Determine the [x, y] coordinate at the center of the cell enclosing the given text.  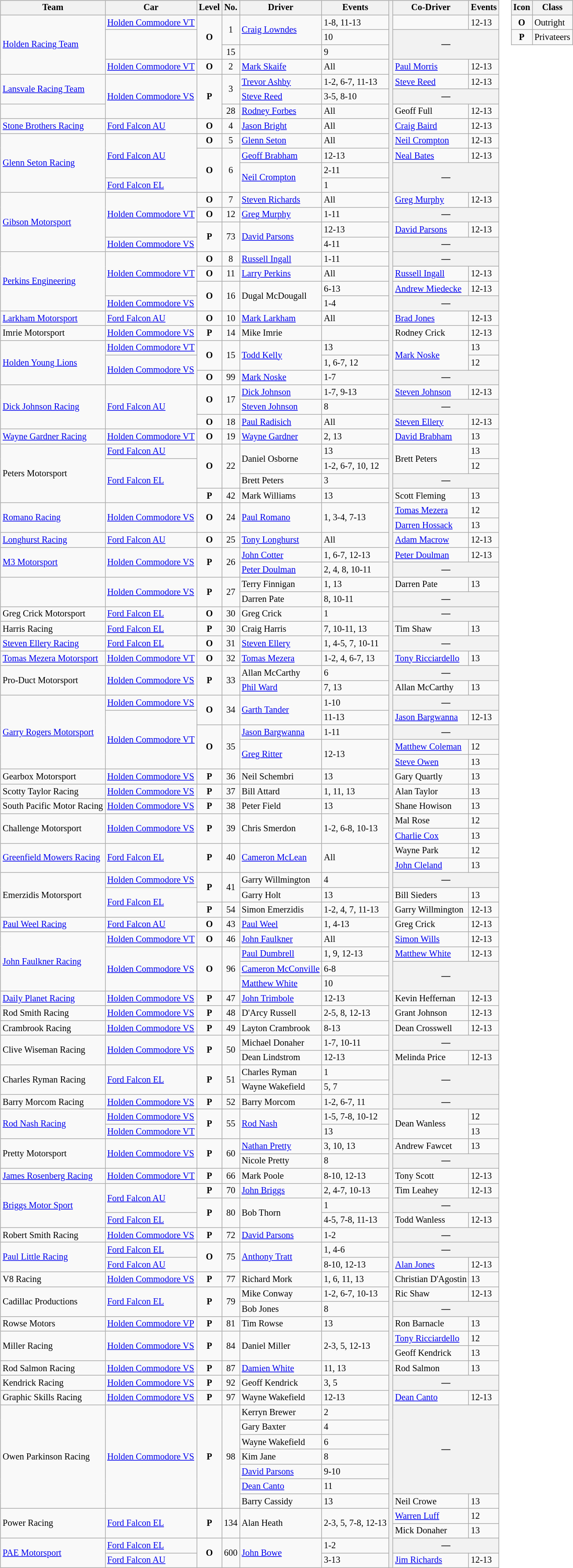
Kendrick Racing [53, 1383]
24 [231, 518]
11-13 [355, 717]
James Rosenberg Racing [53, 1176]
Cameron McLean [280, 858]
4-5, 7-8, 11-13 [355, 1220]
72 [231, 1235]
22 [231, 466]
1-2, 6-7, 11 [355, 1102]
47 [231, 999]
Shane Howison [431, 806]
1-2, 4, 7, 11-13 [355, 910]
Bob Thorn [280, 1213]
2-3, 5, 7-8, 12-13 [355, 1524]
3-13 [355, 1561]
2, 13 [355, 437]
Layton Crambrook [280, 1028]
16 [231, 296]
Glenn Seton [280, 141]
Ric Shaw [431, 1294]
7, 10-11, 13 [355, 629]
4-11 [355, 244]
2, 4, 8, 10-11 [355, 570]
2, 4-7, 10-13 [355, 1191]
Alan Taylor [431, 791]
Kerryn Brewer [280, 1412]
2-3, 5, 12-13 [355, 1346]
Team [53, 8]
Greg Crick Motorsport [53, 614]
Paul Weel [280, 924]
7 [231, 200]
1-2, 4, 6-7, 13 [355, 659]
Damien White [280, 1368]
Greg Ritter [280, 754]
1, 6, 11, 13 [355, 1279]
92 [231, 1383]
6-13 [355, 289]
John Cotter [280, 555]
Scott Fleming [431, 496]
38 [231, 806]
Gibson Motorsport [53, 222]
Gary Baxter [280, 1427]
1-2, 6-8, 10-13 [355, 829]
17 [231, 400]
Rod Nash [280, 1124]
Rodney Forbes [280, 111]
D'Arcy Russell [280, 1013]
Paul Radisich [280, 422]
Simon Wills [431, 939]
Terry Finnigan [280, 584]
Tim Leahey [431, 1191]
54 [231, 910]
3, 10, 13 [355, 1146]
Simon Emerzidis [280, 910]
39 [231, 829]
Scotty Taylor Racing [53, 791]
31 [231, 644]
Cameron McConville [280, 969]
Tony Scott [431, 1176]
Todd Kelly [280, 355]
Chris Smerdon [280, 829]
Garry Rogers Motorsport [53, 732]
Charles Ryman [280, 1072]
No. [231, 8]
41 [231, 887]
Tony Longhurst [280, 540]
Trevor Ashby [280, 82]
Glenn Seton Racing [53, 163]
18 [231, 422]
Paul Romano [280, 518]
87 [231, 1368]
John Bowe [280, 1553]
1-5, 7-8, 10-12 [355, 1117]
Anthony Tratt [280, 1257]
52 [231, 1102]
Wayne Gardner Racing [53, 437]
77 [231, 1279]
Todd Wanless [431, 1220]
Driver [280, 8]
Dick Johnson [280, 392]
1, 13 [355, 584]
Tim Shaw [431, 629]
46 [231, 939]
Stone Brothers Racing [53, 126]
79 [231, 1301]
Alan Heath [280, 1524]
Christian D'Agostin [431, 1279]
Co-Driver [431, 8]
Icon [522, 8]
Mark Larkham [280, 318]
Pretty Motorsport [53, 1154]
33 [231, 680]
49 [231, 1028]
3, 5 [355, 1383]
Rod Nash Racing [53, 1124]
70 [231, 1191]
Paul Dumbrell [280, 954]
Class [552, 8]
2-5, 8, 12-13 [355, 1013]
Dick Johnson Racing [53, 407]
Rod Smith Racing [53, 1013]
Daniel Osborne [280, 459]
South Pacific Motor Racing [53, 806]
43 [231, 924]
60 [231, 1154]
Neil Crowe [431, 1501]
Wayne Park [431, 851]
1-4 [355, 304]
11, 13 [355, 1368]
1-7, 10-11 [355, 1043]
Emerzidis Motorsport [53, 894]
Rowse Motors [53, 1324]
28 [231, 111]
84 [231, 1346]
Kim Jane [280, 1457]
Paul Morris [431, 67]
6-8 [355, 969]
Pro-Duct Motorsport [53, 680]
Jim Richards [431, 1561]
5, 7 [355, 1087]
36 [231, 777]
Craig Harris [280, 629]
Mal Rose [431, 821]
Holden Racing Team [53, 45]
Briggs Motor Sport [53, 1206]
John Cleland [431, 865]
V8 Racing [53, 1279]
Mike Imrie [280, 333]
1, 6-7, 12 [355, 362]
27 [231, 591]
8, 10-11 [355, 599]
Owen Parkinson Racing [53, 1457]
Mark Poole [280, 1176]
Imrie Motorsport [53, 333]
73 [231, 236]
Melinda Price [431, 1057]
3-5, 8-10 [355, 97]
Lansvale Racing Team [53, 89]
26 [231, 562]
8-13 [355, 1028]
Adam Macrow [431, 540]
35 [231, 747]
Outright [552, 22]
John Trimbole [280, 999]
Clive Wiseman Racing [53, 1050]
M3 Motorsport [53, 562]
Dean Lindstrom [280, 1057]
Robert Smith Racing [53, 1235]
Steve Owen [431, 762]
Warren Luff [431, 1516]
Steven Richards [280, 200]
Andrew Miedecke [431, 289]
97 [231, 1398]
Tim Rowse [280, 1324]
Michael Donaher [280, 1043]
37 [231, 791]
96 [231, 969]
Bob Jones [280, 1309]
42 [231, 496]
9-10 [355, 1472]
Garth Tander [280, 710]
Charles Ryman Racing [53, 1080]
Rodney Crick [431, 333]
1, 3-4, 7-13 [355, 518]
1-7, 9-13 [355, 392]
25 [231, 540]
Paul Little Racing [53, 1257]
Daily Planet Racing [53, 999]
Longhurst Racing [53, 540]
David Brabham [431, 437]
Cadillac Productions [53, 1301]
14 [231, 333]
Harris Racing [53, 629]
1-7 [355, 377]
19 [231, 437]
Dean Wanless [431, 1124]
Steven Ellery Racing [53, 644]
Nathan Pretty [280, 1146]
Garry Holt [280, 895]
1-2, 6-7, 11-13 [355, 82]
Neil Schembri [280, 777]
Power Racing [53, 1524]
Dean Crosswell [431, 1028]
Phil Ward [280, 688]
Larry Perkins [280, 274]
80 [231, 1213]
Rod Salmon Racing [53, 1368]
32 [231, 659]
Peters Motorsport [53, 474]
Ron Barnacle [431, 1324]
Larkham Motorsport [53, 318]
Mick Donaher [431, 1531]
1-10 [355, 703]
Daniel Miller [280, 1346]
Barry Cassidy [280, 1501]
Kevin Heffernan [431, 999]
2-11 [355, 170]
John Faulkner [280, 939]
134 [231, 1524]
7, 13 [355, 688]
Gary Quartly [431, 777]
1-2, 6-7, 10-13 [355, 1294]
50 [231, 1050]
Level [209, 8]
48 [231, 1013]
Car [151, 8]
1, 4-5, 7, 10-11 [355, 644]
Craig Lowndes [280, 30]
Rod Salmon [431, 1368]
Brad Jones [431, 318]
600 [231, 1553]
5 [231, 141]
Mark Williams [280, 496]
34 [231, 710]
1, 11, 13 [355, 791]
Barry Morcom [280, 1102]
Miller Racing [53, 1346]
Neal Bates [431, 156]
75 [231, 1257]
Peter Field [280, 806]
Privateers [552, 37]
51 [231, 1080]
Holden Commodore VP [151, 1324]
99 [231, 377]
40 [231, 858]
Wayne Gardner [280, 437]
1-2, 6-7, 10, 12 [355, 466]
Craig Baird [431, 126]
Mark Skaife [280, 67]
Tomas Mezera Motorsport [53, 659]
Richard Mork [280, 1279]
Grant Johnson [431, 1013]
Charlie Cox [431, 836]
9 [355, 52]
Geoff Brabham [280, 156]
Geoff Full [431, 111]
Holden Young Lions [53, 363]
Jason Bright [280, 126]
Mike Conway [280, 1294]
1, 9, 12-13 [355, 954]
81 [231, 1324]
Crambrook Racing [53, 1028]
1, 4-6 [355, 1250]
Bill Attard [280, 791]
98 [231, 1457]
Greenfield Mowers Racing [53, 858]
Romano Racing [53, 518]
PAE Motorsport [53, 1553]
66 [231, 1176]
Alan Jones [431, 1264]
John Faulkner Racing [53, 961]
Graphic Skills Racing [53, 1398]
John Briggs [280, 1191]
1-8, 11-13 [355, 22]
Challenge Motorsport [53, 829]
Barry Morcom Racing [53, 1102]
Darren Hossack [431, 525]
Paul Weel Racing [53, 924]
1, 6-7, 12-13 [355, 555]
Andrew Fawcet [431, 1146]
55 [231, 1124]
Matthew Coleman [431, 747]
Nicole Pretty [280, 1161]
Perkins Engineering [53, 281]
Dugal McDougall [280, 296]
Bill Sieders [431, 895]
1, 4-13 [355, 924]
Gearbox Motorsport [53, 777]
